Capture the cell that displays the provided text and extract its [X, Y] central coordinate. 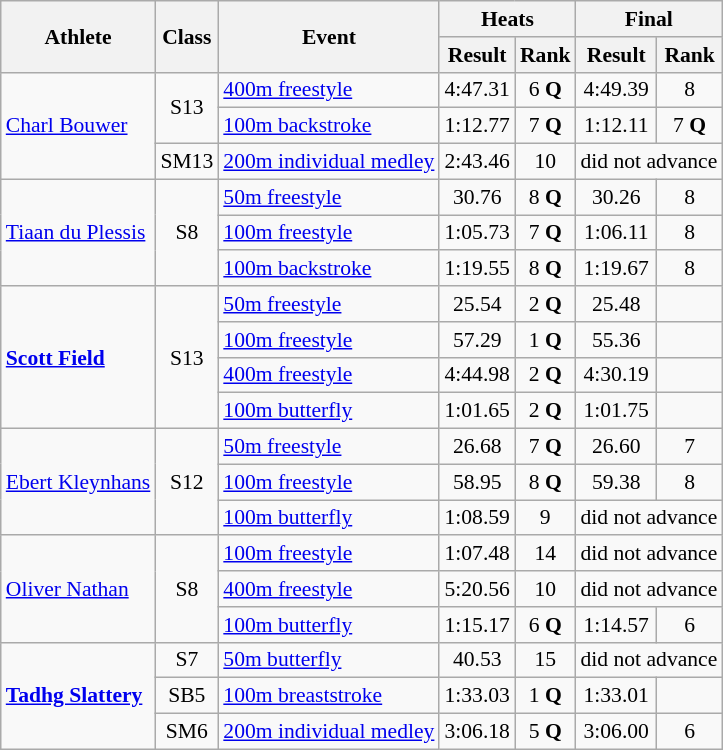
1:19.55 [476, 269]
26.68 [476, 447]
1:12.77 [476, 126]
Event [328, 36]
7 [690, 447]
1:05.73 [476, 233]
Athlete [78, 36]
Heats [507, 19]
3:06.18 [476, 732]
15 [546, 660]
1:14.57 [616, 625]
4:30.19 [616, 375]
2:43.46 [476, 162]
Final [648, 19]
1:08.59 [476, 518]
26.60 [616, 447]
50m butterfly [328, 660]
Oliver Nathan [78, 590]
25.48 [616, 304]
Tadhg Slattery [78, 696]
1:33.01 [616, 696]
4:49.39 [616, 90]
14 [546, 554]
5:20.56 [476, 589]
1:06.11 [616, 233]
Charl Bouwer [78, 126]
1:15.17 [476, 625]
1:07.48 [476, 554]
Ebert Kleynhans [78, 482]
1:12.11 [616, 126]
25.54 [476, 304]
100m breaststroke [328, 696]
1:19.67 [616, 269]
SM6 [186, 732]
4:47.31 [476, 90]
4:44.98 [476, 375]
58.95 [476, 482]
Class [186, 36]
1:01.75 [616, 411]
57.29 [476, 340]
5 Q [546, 732]
59.38 [616, 482]
S12 [186, 482]
SB5 [186, 696]
9 [546, 518]
30.26 [616, 197]
1:01.65 [476, 411]
Scott Field [78, 357]
55.36 [616, 340]
1:33.03 [476, 696]
SM13 [186, 162]
S7 [186, 660]
40.53 [476, 660]
3:06.00 [616, 732]
30.76 [476, 197]
Tiaan du Plessis [78, 232]
